Output the (X, Y) coordinate of the center of the cell containing the given text.  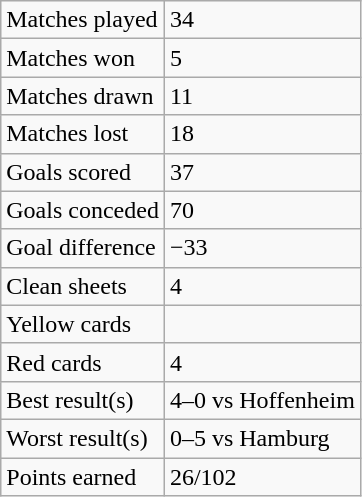
−33 (262, 248)
18 (262, 134)
70 (262, 210)
Goals conceded (83, 210)
Red cards (83, 362)
Clean sheets (83, 286)
Points earned (83, 477)
Goals scored (83, 172)
5 (262, 58)
Best result(s) (83, 400)
Goal difference (83, 248)
Matches won (83, 58)
Matches drawn (83, 96)
Matches lost (83, 134)
11 (262, 96)
26/102 (262, 477)
Yellow cards (83, 324)
4–0 vs Hoffenheim (262, 400)
0–5 vs Hamburg (262, 438)
Worst result(s) (83, 438)
Matches played (83, 20)
37 (262, 172)
34 (262, 20)
